Identify which cell holds the provided text, then report its [X, Y] central coordinate. 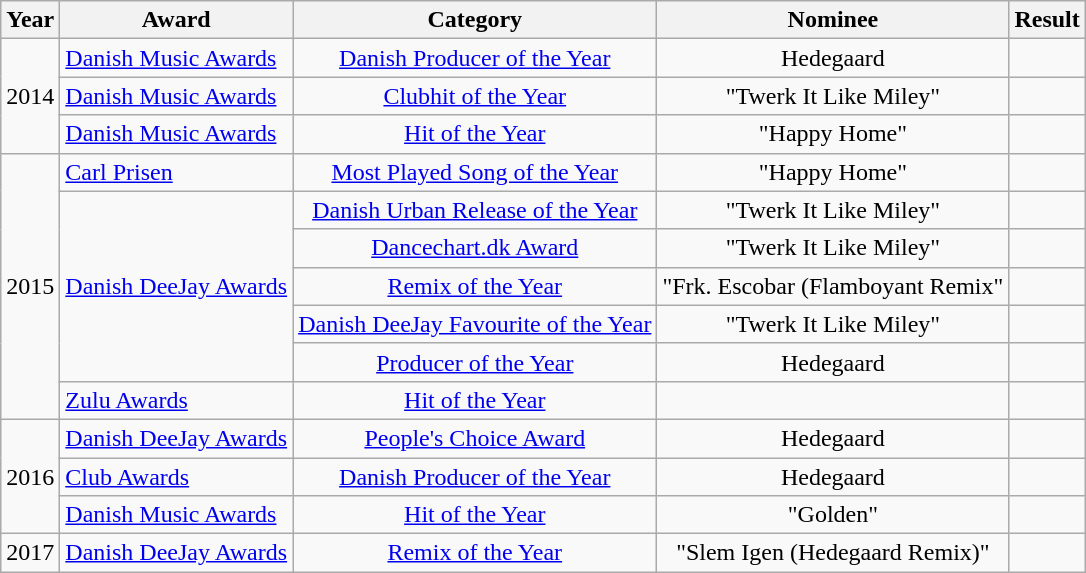
Club Awards [176, 477]
Most Played Song of the Year [475, 172]
Producer of the Year [475, 362]
Zulu Awards [176, 400]
"Slem Igen (Hedegaard Remix)" [833, 553]
Result [1047, 20]
Year [30, 20]
2017 [30, 553]
Carl Prisen [176, 172]
Clubhit of the Year [475, 96]
Danish DeeJay Favourite of the Year [475, 324]
Dancechart.dk Award [475, 248]
2016 [30, 476]
People's Choice Award [475, 438]
2014 [30, 96]
"Frk. Escobar (Flamboyant Remix" [833, 286]
2015 [30, 286]
"Golden" [833, 515]
Nominee [833, 20]
Category [475, 20]
Award [176, 20]
Danish Urban Release of the Year [475, 210]
